Provide the [X, Y] coordinate of the cell's center where the given text is located.  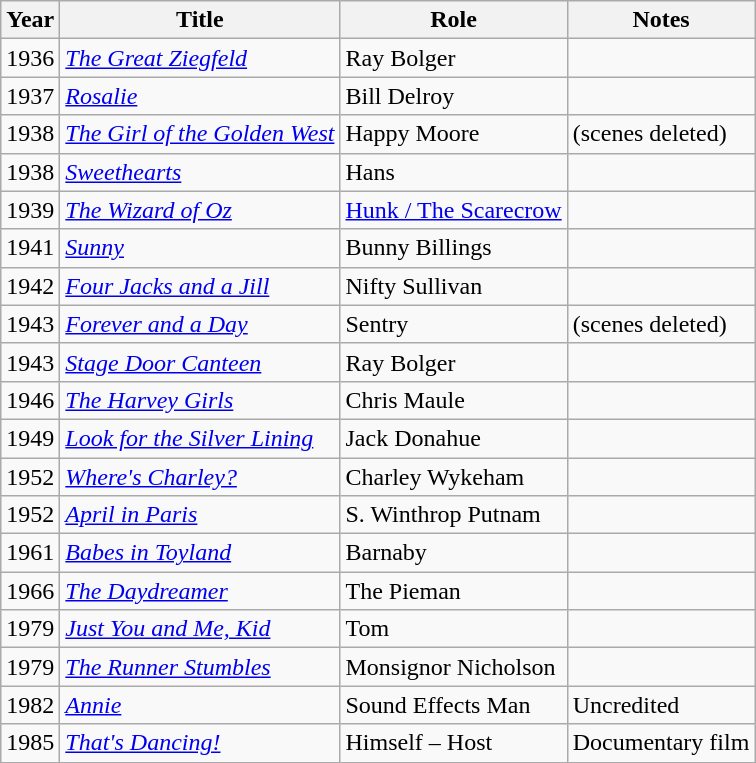
Sound Effects Man [454, 705]
Sunny [200, 248]
1985 [30, 743]
Sentry [454, 324]
Happy Moore [454, 134]
Sweethearts [200, 172]
Look for the Silver Lining [200, 438]
Notes [661, 20]
1937 [30, 96]
April in Paris [200, 515]
1946 [30, 400]
Babes in Toyland [200, 553]
Himself – Host [454, 743]
Charley Wykeham [454, 477]
Nifty Sullivan [454, 286]
1961 [30, 553]
1942 [30, 286]
The Great Ziegfeld [200, 58]
1941 [30, 248]
1936 [30, 58]
S. Winthrop Putnam [454, 515]
Role [454, 20]
1949 [30, 438]
Bill Delroy [454, 96]
The Girl of the Golden West [200, 134]
The Wizard of Oz [200, 210]
Annie [200, 705]
The Harvey Girls [200, 400]
The Pieman [454, 591]
Chris Maule [454, 400]
1982 [30, 705]
Uncredited [661, 705]
That's Dancing! [200, 743]
Four Jacks and a Jill [200, 286]
Forever and a Day [200, 324]
Tom [454, 629]
Barnaby [454, 553]
Title [200, 20]
The Daydreamer [200, 591]
Rosalie [200, 96]
Hans [454, 172]
The Runner Stumbles [200, 667]
Hunk / The Scarecrow [454, 210]
Stage Door Canteen [200, 362]
Monsignor Nicholson [454, 667]
Where's Charley? [200, 477]
1939 [30, 210]
Jack Donahue [454, 438]
Year [30, 20]
Bunny Billings [454, 248]
Just You and Me, Kid [200, 629]
1966 [30, 591]
Documentary film [661, 743]
